Return [X, Y] of the center of cell containing provided text 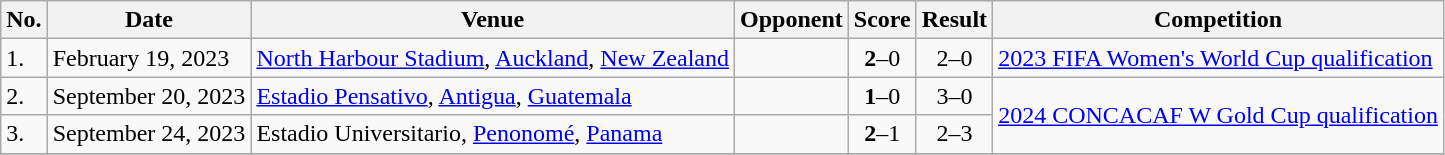
2–1 [882, 134]
Date [149, 20]
Score [882, 20]
No. [24, 20]
February 19, 2023 [149, 58]
Competition [1218, 20]
Venue [493, 20]
September 24, 2023 [149, 134]
Opponent [791, 20]
September 20, 2023 [149, 96]
2023 FIFA Women's World Cup qualification [1218, 58]
3. [24, 134]
Estadio Universitario, Penonomé, Panama [493, 134]
1–0 [882, 96]
1. [24, 58]
Result [954, 20]
North Harbour Stadium, Auckland, New Zealand [493, 58]
2. [24, 96]
2024 CONCACAF W Gold Cup qualification [1218, 115]
3–0 [954, 96]
2–3 [954, 134]
Estadio Pensativo, Antigua, Guatemala [493, 96]
